Search for the cell housing the specified text and yield its (x, y) center coordinate. 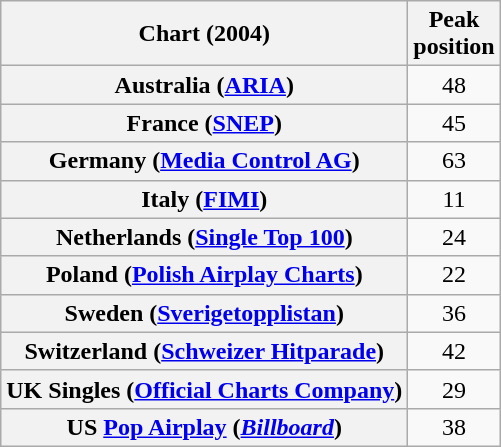
Netherlands (Single Top 100) (204, 237)
38 (454, 427)
45 (454, 123)
US Pop Airplay (Billboard) (204, 427)
Switzerland (Schweizer Hitparade) (204, 351)
Italy (FIMI) (204, 199)
42 (454, 351)
63 (454, 161)
24 (454, 237)
Sweden (Sverigetopplistan) (204, 313)
Australia (ARIA) (204, 85)
48 (454, 85)
France (SNEP) (204, 123)
Germany (Media Control AG) (204, 161)
Peakposition (454, 34)
Poland (Polish Airplay Charts) (204, 275)
29 (454, 389)
22 (454, 275)
UK Singles (Official Charts Company) (204, 389)
Chart (2004) (204, 34)
36 (454, 313)
11 (454, 199)
